Search for the cell housing the specified text and yield its (X, Y) center coordinate. 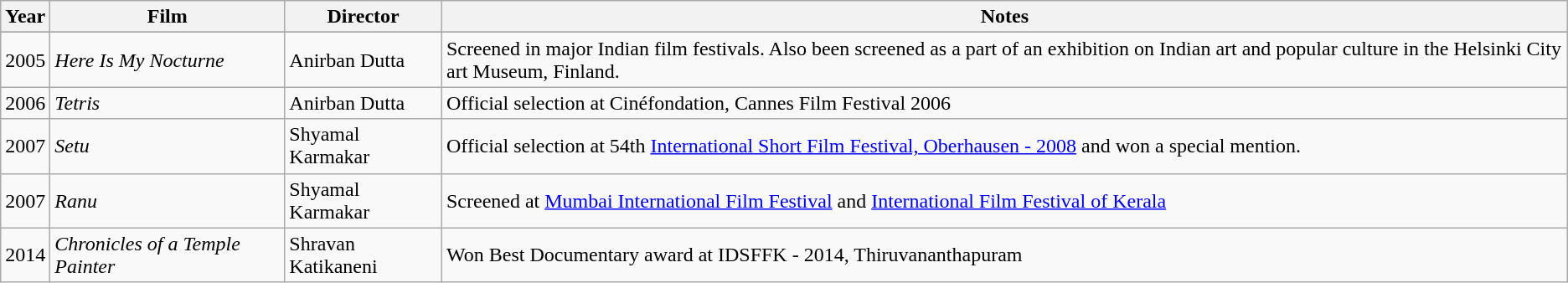
2006 (25, 103)
Tetris (168, 103)
Ranu (168, 201)
Film (168, 17)
2005 (25, 60)
Chronicles of a Temple Painter (168, 255)
Official selection at Cinéfondation, Cannes Film Festival 2006 (1004, 103)
Shravan Katikaneni (364, 255)
Screened at Mumbai International Film Festival and International Film Festival of Kerala (1004, 201)
Director (364, 17)
2014 (25, 255)
Won Best Documentary award at IDSFFK - 2014, Thiruvananthapuram (1004, 255)
Official selection at 54th International Short Film Festival, Oberhausen - 2008 and won a special mention. (1004, 146)
Year (25, 17)
Here Is My Nocturne (168, 60)
Notes (1004, 17)
Setu (168, 146)
